Search for the cell housing the specified text and yield its (X, Y) center coordinate. 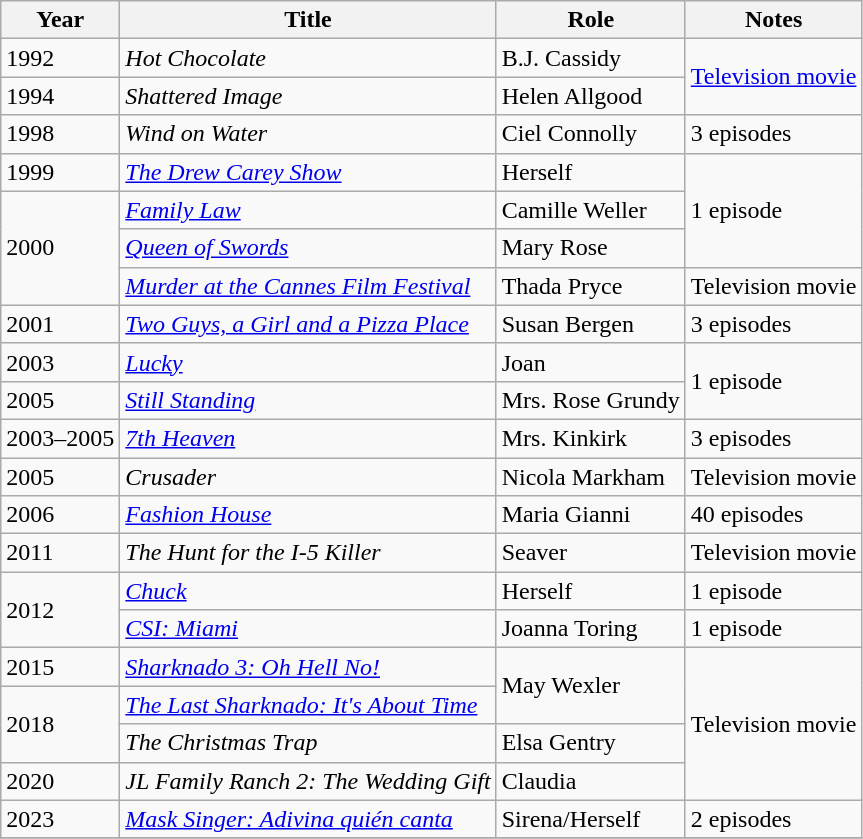
2000 (60, 248)
Elsa Gentry (590, 743)
1998 (60, 134)
Murder at the Cannes Film Festival (308, 286)
Mary Rose (590, 248)
2018 (60, 724)
Fashion House (308, 515)
Seaver (590, 553)
1999 (60, 172)
Chuck (308, 591)
CSI: Miami (308, 629)
May Wexler (590, 686)
Thada Pryce (590, 286)
The Last Sharknado: It's About Time (308, 705)
Year (60, 20)
Sirena/Herself (590, 819)
2020 (60, 781)
2001 (60, 324)
The Hunt for the I-5 Killer (308, 553)
Ciel Connolly (590, 134)
The Christmas Trap (308, 743)
2012 (60, 610)
2 episodes (774, 819)
Queen of Swords (308, 248)
Lucky (308, 362)
B.J. Cassidy (590, 58)
Joanna Toring (590, 629)
Mask Singer: Adivina quién canta (308, 819)
Mrs. Kinkirk (590, 438)
Joan (590, 362)
Still Standing (308, 400)
Camille Weller (590, 210)
JL Family Ranch 2: The Wedding Gift (308, 781)
Role (590, 20)
Mrs. Rose Grundy (590, 400)
7th Heaven (308, 438)
Nicola Markham (590, 477)
40 episodes (774, 515)
1992 (60, 58)
Shattered Image (308, 96)
2003 (60, 362)
2011 (60, 553)
Crusader (308, 477)
Helen Allgood (590, 96)
2006 (60, 515)
1994 (60, 96)
Susan Bergen (590, 324)
Maria Gianni (590, 515)
The Drew Carey Show (308, 172)
2003–2005 (60, 438)
Notes (774, 20)
Wind on Water (308, 134)
Claudia (590, 781)
2015 (60, 667)
Hot Chocolate (308, 58)
2023 (60, 819)
Title (308, 20)
Sharknado 3: Oh Hell No! (308, 667)
Family Law (308, 210)
Two Guys, a Girl and a Pizza Place (308, 324)
